Return [x, y] of the center of cell containing provided text 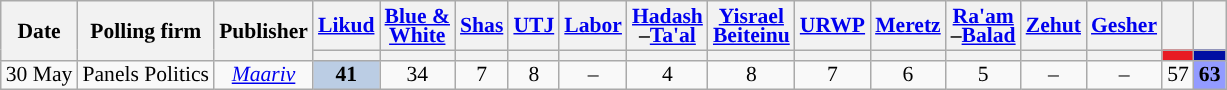
Likud [346, 26]
Date [40, 30]
4 [668, 75]
Meretz [908, 26]
YisraelBeiteinu [752, 26]
41 [346, 75]
Hadash–Ta'al [668, 26]
UTJ [534, 26]
URWP [832, 26]
57 [1178, 75]
Polling firm [146, 30]
6 [908, 75]
Gesher [1124, 26]
5 [984, 75]
Shas [482, 26]
Maariv [264, 75]
Labor [593, 26]
Panels Politics [146, 75]
Blue &White [418, 26]
30 May [40, 75]
Ra'am–Balad [984, 26]
Publisher [264, 30]
34 [418, 75]
63 [1210, 75]
Zehut [1054, 26]
